Pinpoint the cell where the given text exists, returning its (x, y) midpoint coordinate. 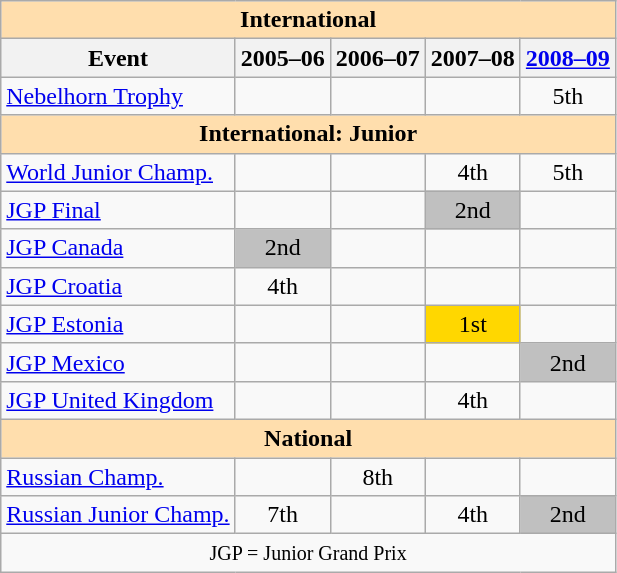
JGP Final (118, 210)
Russian Champ. (118, 477)
8th (378, 477)
7th (282, 515)
JGP Canada (118, 248)
Nebelhorn Trophy (118, 96)
Event (118, 58)
1st (472, 324)
International (308, 20)
2006–07 (378, 58)
JGP Estonia (118, 324)
2007–08 (472, 58)
2005–06 (282, 58)
Russian Junior Champ. (118, 515)
National (308, 438)
World Junior Champ. (118, 172)
International: Junior (308, 134)
JGP United Kingdom (118, 400)
2008–09 (568, 58)
JGP = Junior Grand Prix (308, 553)
JGP Mexico (118, 362)
JGP Croatia (118, 286)
